Determine the (x, y) coordinate at the center of the cell enclosing the given text.  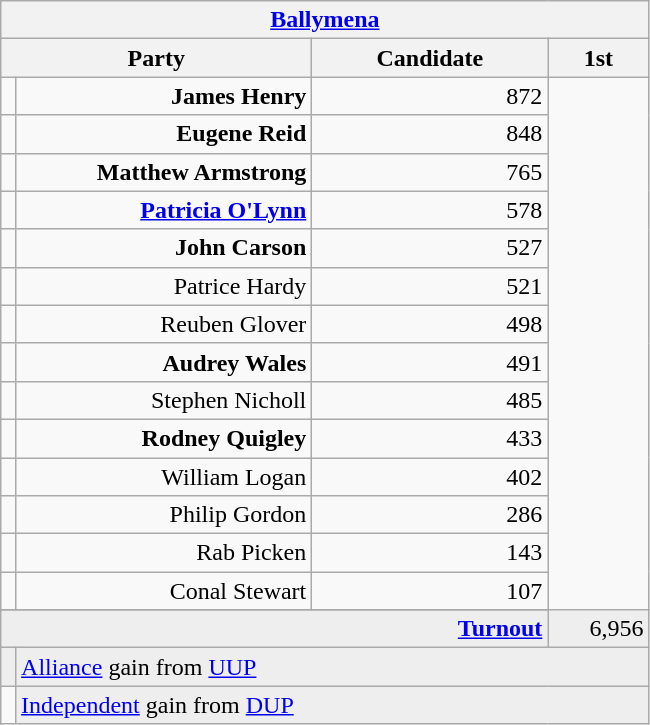
6,956 (598, 629)
Philip Gordon (164, 515)
498 (430, 324)
433 (430, 438)
Ballymena (325, 20)
491 (430, 362)
William Logan (164, 477)
Stephen Nicholl (164, 400)
Rab Picken (164, 553)
James Henry (164, 96)
Audrey Wales (164, 362)
848 (430, 134)
Turnout (274, 629)
578 (430, 210)
765 (430, 172)
Conal Stewart (164, 591)
Reuben Glover (164, 324)
Party (156, 58)
521 (430, 286)
107 (430, 591)
872 (430, 96)
286 (430, 515)
Alliance gain from UUP (332, 667)
402 (430, 477)
Candidate (430, 58)
527 (430, 248)
Independent gain from DUP (332, 705)
143 (430, 553)
John Carson (164, 248)
Rodney Quigley (164, 438)
1st (598, 58)
Eugene Reid (164, 134)
Matthew Armstrong (164, 172)
Patricia O'Lynn (164, 210)
485 (430, 400)
Patrice Hardy (164, 286)
